Determine the (X, Y) coordinate at the center of the cell enclosing the given text.  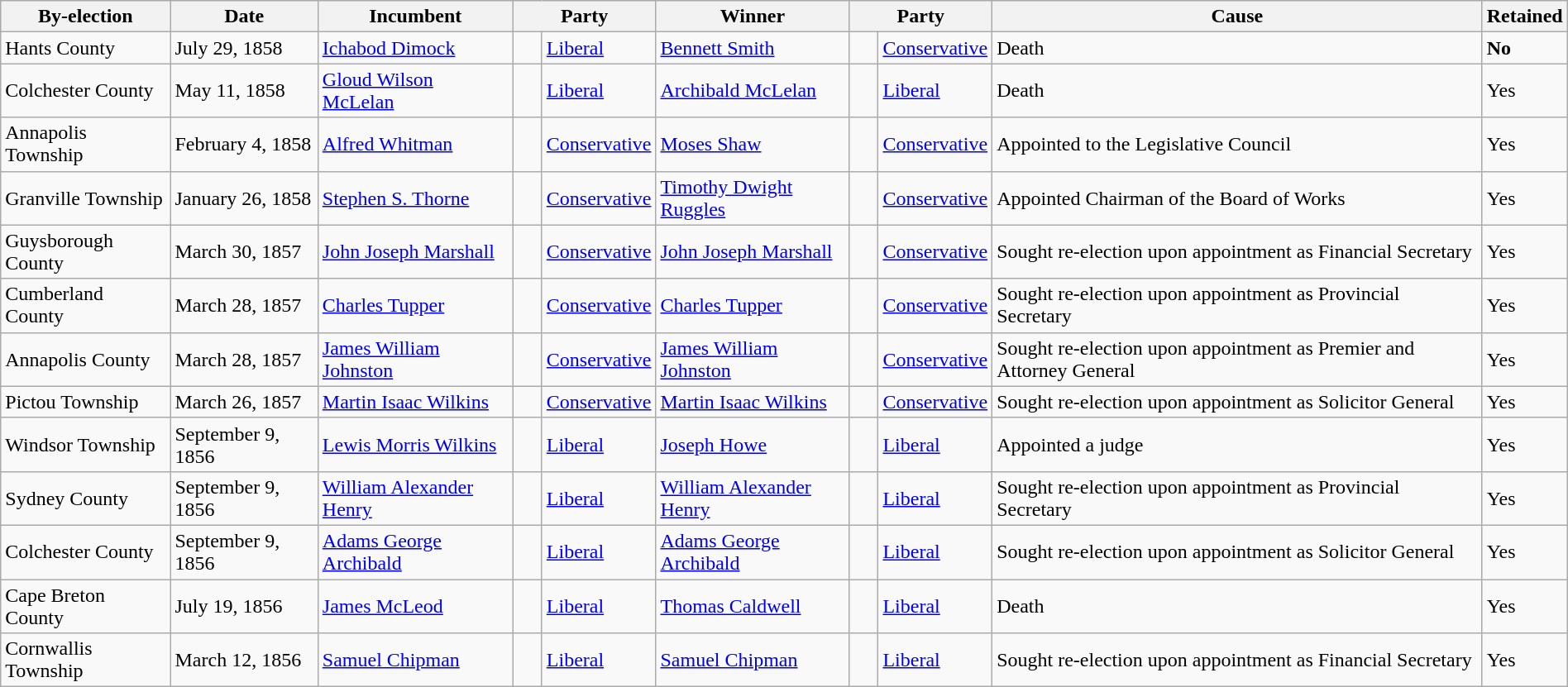
Cape Breton County (86, 605)
Alfred Whitman (415, 144)
Moses Shaw (753, 144)
Hants County (86, 48)
Timothy Dwight Ruggles (753, 198)
No (1525, 48)
By-election (86, 17)
Bennett Smith (753, 48)
March 12, 1856 (244, 660)
Thomas Caldwell (753, 605)
Stephen S. Thorne (415, 198)
Annapolis County (86, 359)
Appointed to the Legislative Council (1237, 144)
Archibald McLelan (753, 91)
Windsor Township (86, 445)
March 26, 1857 (244, 402)
Cause (1237, 17)
February 4, 1858 (244, 144)
July 19, 1856 (244, 605)
Incumbent (415, 17)
Retained (1525, 17)
Lewis Morris Wilkins (415, 445)
Guysborough County (86, 251)
Ichabod Dimock (415, 48)
Gloud Wilson McLelan (415, 91)
Granville Township (86, 198)
January 26, 1858 (244, 198)
Appointed a judge (1237, 445)
Cornwallis Township (86, 660)
July 29, 1858 (244, 48)
Cumberland County (86, 306)
March 30, 1857 (244, 251)
May 11, 1858 (244, 91)
Sydney County (86, 498)
Joseph Howe (753, 445)
Winner (753, 17)
Pictou Township (86, 402)
Sought re-election upon appointment as Premier and Attorney General (1237, 359)
Annapolis Township (86, 144)
Appointed Chairman of the Board of Works (1237, 198)
Date (244, 17)
James McLeod (415, 605)
